From the cell containing the given text, extract its center point as (x, y) coordinate. 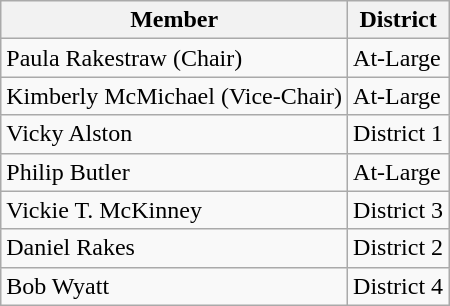
Bob Wyatt (174, 286)
Daniel Rakes (174, 248)
District (398, 20)
Paula Rakestraw (Chair) (174, 58)
District 2 (398, 248)
District 3 (398, 210)
Vicky Alston (174, 134)
District 1 (398, 134)
Kimberly McMichael (Vice-Chair) (174, 96)
Philip Butler (174, 172)
Member (174, 20)
Vickie T. McKinney (174, 210)
District 4 (398, 286)
